Return the (x, y) coordinate for the center point of the cell that contains the specified text.  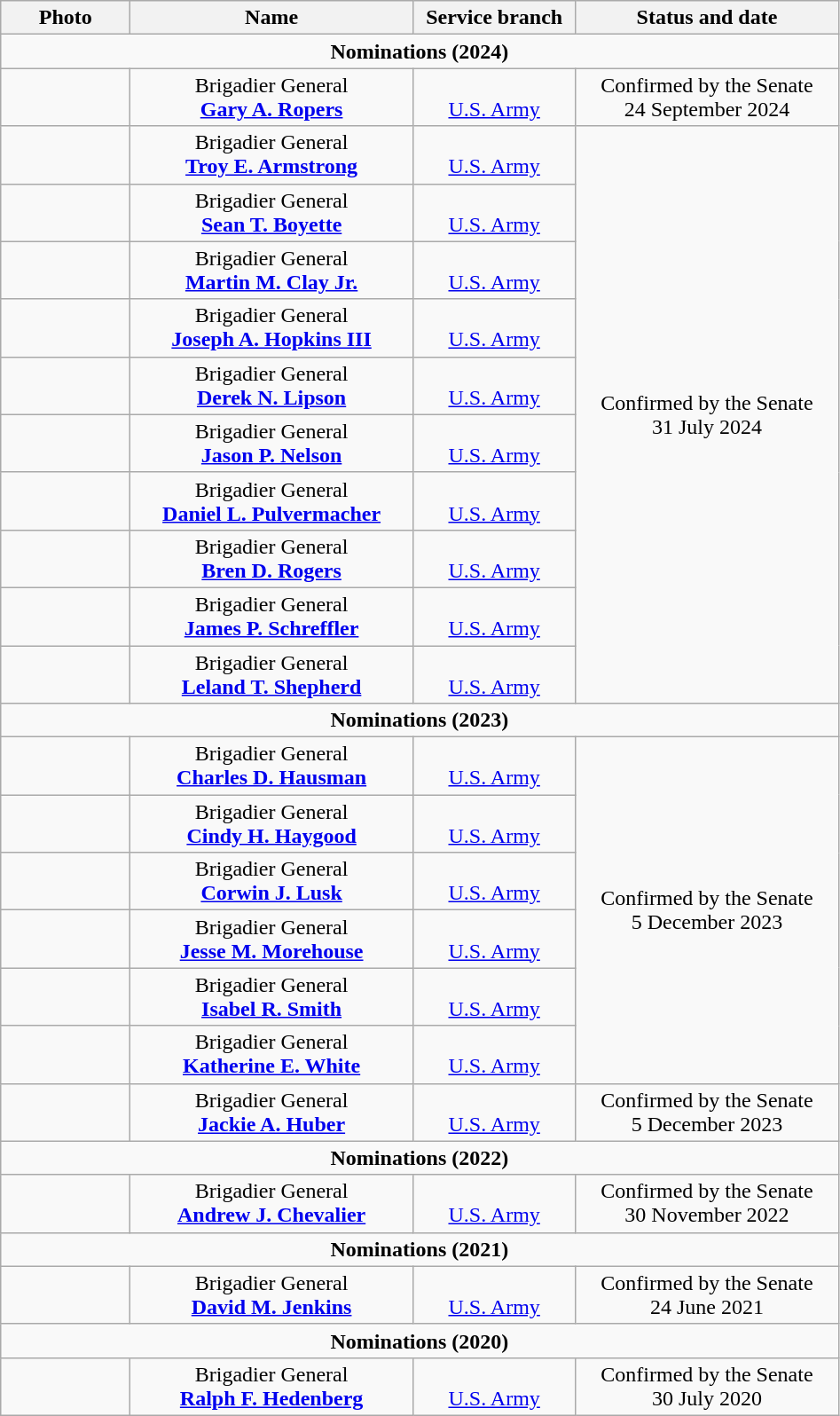
Confirmed by the Senate24 September 2024 (707, 98)
Brigadier GeneralCorwin J. Lusk (271, 882)
Brigadier GeneralIsabel R. Smith (271, 997)
Name (271, 18)
Brigadier GeneralJoseph A. Hopkins III (271, 328)
Brigadier GeneralJackie A. Huber (271, 1113)
Service branch (494, 18)
Brigadier GeneralCindy H. Haygood (271, 823)
Status and date (707, 18)
Brigadier GeneralCharles D. Hausman (271, 767)
Confirmed by the Senate30 July 2020 (707, 1386)
Brigadier GeneralGary A. Ropers (271, 98)
Nominations (2021) (420, 1249)
Nominations (2022) (420, 1158)
Brigadier GeneralKatherine E. White (271, 1054)
Brigadier GeneralMartin M. Clay Jr. (271, 270)
Brigadier GeneralRalph F. Hedenberg (271, 1386)
Brigadier GeneralTroy E. Armstrong (271, 154)
Brigadier GeneralDerek N. Lipson (271, 385)
Brigadier GeneralBren D. Rogers (271, 559)
Brigadier GeneralAndrew J. Chevalier (271, 1203)
Confirmed by the Senate24 June 2021 (707, 1295)
Brigadier GeneralJames P. Schreffler (271, 616)
Confirmed by the Senate31 July 2024 (707, 415)
Brigadier GeneralJesse M. Morehouse (271, 939)
Brigadier GeneralDaniel L. Pulvermacher (271, 500)
Brigadier GeneralJason P. Nelson (271, 444)
Photo (66, 18)
Nominations (2020) (420, 1341)
Brigadier GeneralLeland T. Shepherd (271, 674)
Brigadier GeneralSean T. Boyette (271, 213)
Brigadier GeneralDavid M. Jenkins (271, 1295)
Nominations (2023) (420, 720)
Nominations (2024) (420, 51)
Confirmed by the Senate30 November 2022 (707, 1203)
